Provide the [X, Y] coordinate of the cell's center where the given text is located.  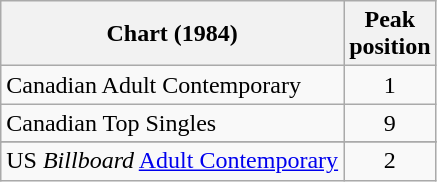
2 [390, 161]
Canadian Adult Contemporary [172, 85]
Peakposition [390, 34]
1 [390, 85]
Canadian Top Singles [172, 123]
Chart (1984) [172, 34]
9 [390, 123]
US Billboard Adult Contemporary [172, 161]
